For the text-containing cell, return its midpoint in [x, y] coordinate format. 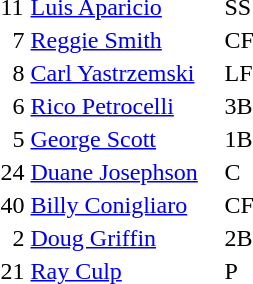
Billy Conigliaro [124, 205]
Doug Griffin [124, 238]
Carl Yastrzemski [124, 73]
Duane Josephson [124, 172]
George Scott [124, 139]
Rico Petrocelli [124, 106]
Reggie Smith [124, 40]
